Determine the (x, y) coordinate at the center of the cell enclosing the given text.  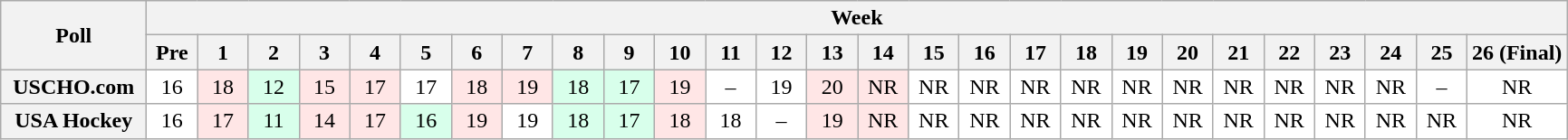
Pre (172, 52)
22 (1289, 52)
26 (Final) (1516, 52)
7 (527, 52)
10 (679, 52)
4 (375, 52)
13 (832, 52)
9 (629, 52)
USCHO.com (74, 87)
USA Hockey (74, 121)
3 (324, 52)
6 (476, 52)
Week (857, 18)
Poll (74, 35)
2 (274, 52)
25 (1441, 52)
21 (1238, 52)
8 (578, 52)
23 (1340, 52)
5 (426, 52)
24 (1390, 52)
1 (223, 52)
